Find where the given text appears and provide that cell's center as (x, y) coordinate. 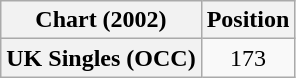
173 (248, 58)
UK Singles (OCC) (101, 58)
Chart (2002) (101, 20)
Position (248, 20)
